Scan for the cell matching the given text and deliver its (X, Y) coordinate at center. 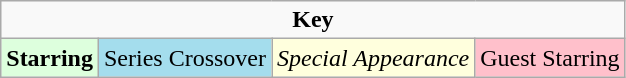
Special Appearance (374, 58)
Series Crossover (184, 58)
Guest Starring (550, 58)
Starring (50, 58)
Key (313, 20)
